Pinpoint the cell where the given text exists, returning its (x, y) midpoint coordinate. 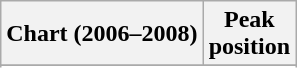
Peak position (249, 34)
Chart (2006–2008) (102, 34)
